For the text-containing cell, return its midpoint in [X, Y] coordinate format. 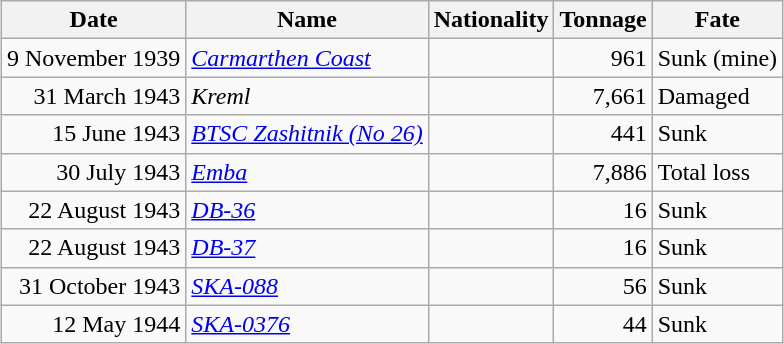
7,661 [603, 96]
Tonnage [603, 20]
441 [603, 134]
Nationality [491, 20]
Total loss [717, 172]
31 October 1943 [93, 286]
44 [603, 324]
Name [307, 20]
9 November 1939 [93, 58]
SKA-0376 [307, 324]
15 June 1943 [93, 134]
DB-36 [307, 210]
961 [603, 58]
7,886 [603, 172]
Carmarthen Coast [307, 58]
31 March 1943 [93, 96]
30 July 1943 [93, 172]
DB-37 [307, 248]
BTSC Zashitnik (No 26) [307, 134]
Kreml [307, 96]
Fate [717, 20]
12 May 1944 [93, 324]
Emba [307, 172]
SKA-088 [307, 286]
Date [93, 20]
Sunk (mine) [717, 58]
56 [603, 286]
Damaged [717, 96]
